Capture the cell that displays the provided text and extract its [x, y] central coordinate. 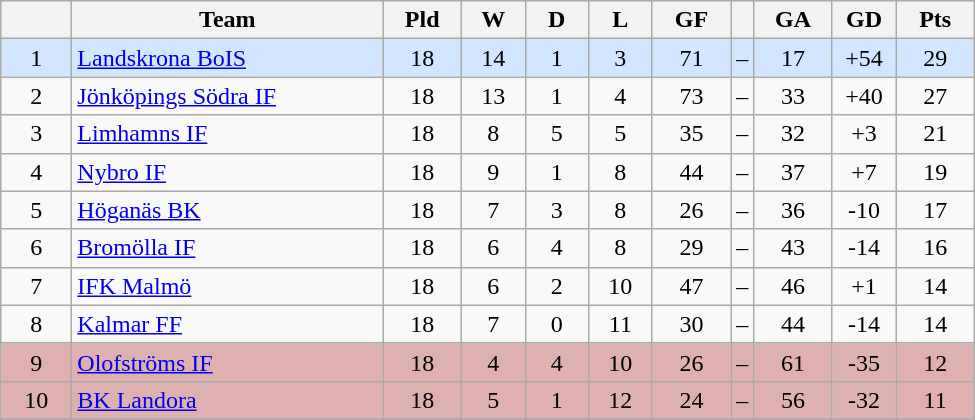
47 [692, 286]
BK Landora [228, 400]
37 [794, 172]
W [493, 20]
35 [692, 134]
24 [692, 400]
Team [228, 20]
71 [692, 58]
GA [794, 20]
Limhamns IF [228, 134]
Kalmar FF [228, 324]
73 [692, 96]
Jönköpings Södra IF [228, 96]
16 [936, 248]
+7 [864, 172]
L [621, 20]
D [557, 20]
Pts [936, 20]
43 [794, 248]
Höganäs BK [228, 210]
+54 [864, 58]
30 [692, 324]
-10 [864, 210]
+40 [864, 96]
Olofströms IF [228, 362]
21 [936, 134]
61 [794, 362]
+1 [864, 286]
IFK Malmö [228, 286]
56 [794, 400]
33 [794, 96]
-35 [864, 362]
Pld [422, 20]
13 [493, 96]
Landskrona BoIS [228, 58]
GD [864, 20]
36 [794, 210]
Nybro IF [228, 172]
Bromölla IF [228, 248]
27 [936, 96]
32 [794, 134]
0 [557, 324]
19 [936, 172]
GF [692, 20]
46 [794, 286]
-32 [864, 400]
+3 [864, 134]
